Return the [X, Y] coordinate for the center point of the cell that contains the specified text.  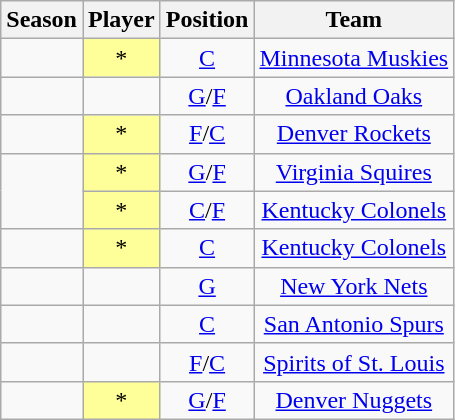
Player [121, 20]
San Antonio Spurs [354, 324]
Season [42, 20]
Virginia Squires [354, 172]
Position [207, 20]
Denver Nuggets [354, 400]
New York Nets [354, 286]
Team [354, 20]
Spirits of St. Louis [354, 362]
Minnesota Muskies [354, 58]
Oakland Oaks [354, 96]
C/F [207, 210]
Denver Rockets [354, 134]
G [207, 286]
